Capture the cell that displays the provided text and extract its [x, y] central coordinate. 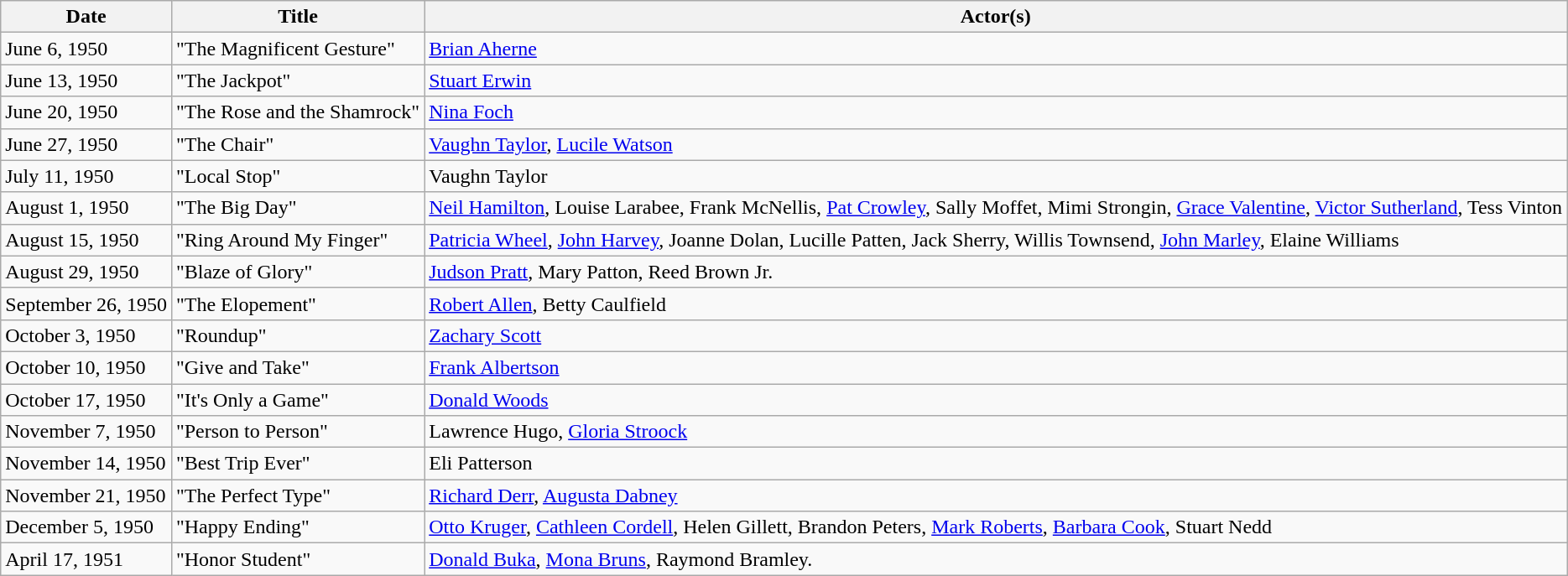
"Blaze of Glory" [297, 272]
Vaughn Taylor, Lucile Watson [996, 144]
June 6, 1950 [86, 49]
June 13, 1950 [86, 80]
Eli Patterson [996, 464]
"Person to Person" [297, 432]
October 10, 1950 [86, 367]
Otto Kruger, Cathleen Cordell, Helen Gillett, Brandon Peters, Mark Roberts, Barbara Cook, Stuart Nedd [996, 527]
Stuart Erwin [996, 80]
"The Rose and the Shamrock" [297, 112]
Judson Pratt, Mary Patton, Reed Brown Jr. [996, 272]
October 17, 1950 [86, 400]
Frank Albertson [996, 367]
"The Perfect Type" [297, 496]
Richard Derr, Augusta Dabney [996, 496]
"Roundup" [297, 335]
Actor(s) [996, 17]
"Honor Student" [297, 559]
Brian Aherne [996, 49]
"The Big Day" [297, 208]
"The Magnificent Gesture" [297, 49]
"It's Only a Game" [297, 400]
September 26, 1950 [86, 304]
"Local Stop" [297, 176]
December 5, 1950 [86, 527]
July 11, 1950 [86, 176]
Donald Buka, Mona Bruns, Raymond Bramley. [996, 559]
November 21, 1950 [86, 496]
Title [297, 17]
"The Elopement" [297, 304]
August 29, 1950 [86, 272]
Donald Woods [996, 400]
June 27, 1950 [86, 144]
Date [86, 17]
Zachary Scott [996, 335]
"Give and Take" [297, 367]
"The Jackpot" [297, 80]
"The Chair" [297, 144]
November 7, 1950 [86, 432]
April 17, 1951 [86, 559]
June 20, 1950 [86, 112]
"Happy Ending" [297, 527]
Patricia Wheel, John Harvey, Joanne Dolan, Lucille Patten, Jack Sherry, Willis Townsend, John Marley, Elaine Williams [996, 240]
Vaughn Taylor [996, 176]
Nina Foch [996, 112]
Neil Hamilton, Louise Larabee, Frank McNellis, Pat Crowley, Sally Moffet, Mimi Strongin, Grace Valentine, Victor Sutherland, Tess Vinton [996, 208]
August 15, 1950 [86, 240]
"Ring Around My Finger" [297, 240]
"Best Trip Ever" [297, 464]
Robert Allen, Betty Caulfield [996, 304]
October 3, 1950 [86, 335]
August 1, 1950 [86, 208]
Lawrence Hugo, Gloria Stroock [996, 432]
November 14, 1950 [86, 464]
